Scan for the cell matching the given text and deliver its (X, Y) coordinate at center. 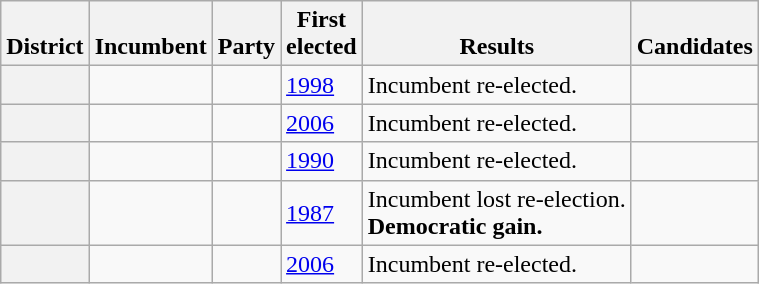
Candidates (694, 34)
Results (496, 34)
Firstelected (322, 34)
Party (246, 34)
Incumbent lost re-election.Democratic gain. (496, 212)
1998 (322, 85)
1987 (322, 212)
Incumbent (150, 34)
1990 (322, 161)
District (45, 34)
